Return [X, Y] of the center of cell containing provided text 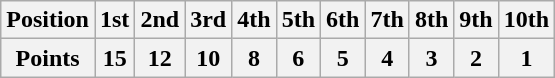
6th [343, 20]
9th [476, 20]
3 [431, 58]
8th [431, 20]
6 [298, 58]
15 [114, 58]
1 [526, 58]
8 [254, 58]
5 [343, 58]
5th [298, 20]
2nd [160, 20]
4th [254, 20]
1st [114, 20]
10 [208, 58]
4 [387, 58]
12 [160, 58]
Position [48, 20]
3rd [208, 20]
10th [526, 20]
2 [476, 58]
Points [48, 58]
7th [387, 20]
